Find where the given text appears and provide that cell's center as (x, y) coordinate. 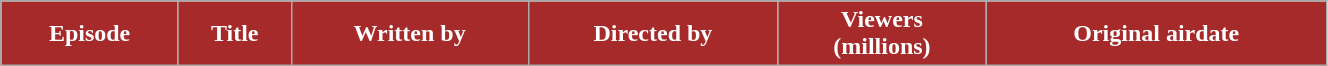
Written by (410, 34)
Original airdate (1156, 34)
Title (234, 34)
Directed by (653, 34)
Viewers(millions) (882, 34)
Episode (90, 34)
